Return the (X, Y) coordinate for the center point of the cell that contains the specified text.  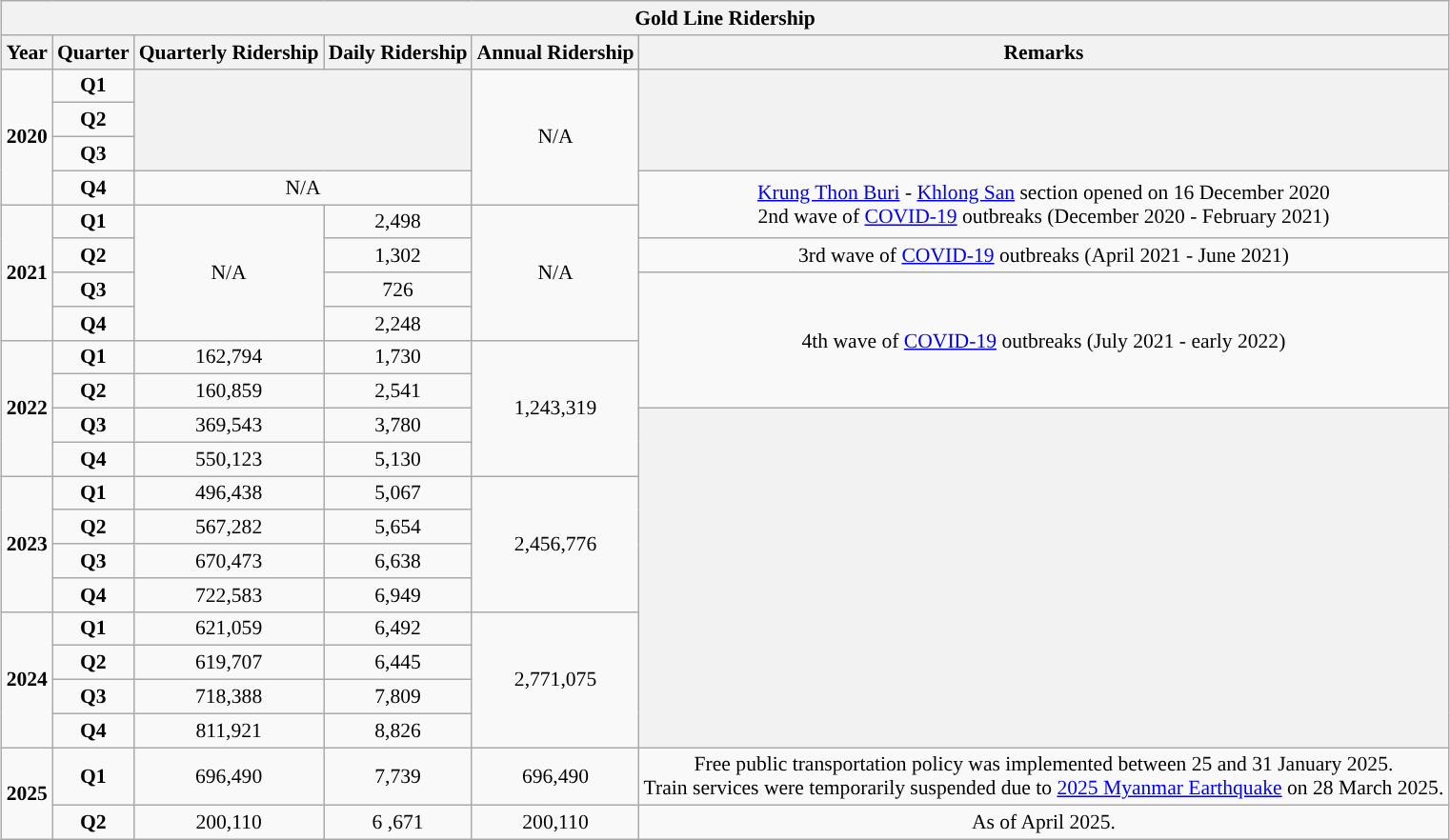
2,771,075 (554, 679)
7,809 (398, 696)
5,067 (398, 493)
670,473 (229, 561)
Remarks (1044, 51)
5,130 (398, 459)
Quarterly Ridership (229, 51)
2022 (27, 408)
4th wave of COVID-19 outbreaks (July 2021 - early 2022) (1044, 340)
7,739 (398, 775)
2,498 (398, 221)
6,638 (398, 561)
Daily Ridership (398, 51)
496,438 (229, 493)
162,794 (229, 357)
2025 (27, 792)
5,654 (398, 527)
811,921 (229, 730)
2,248 (398, 323)
2,456,776 (554, 544)
718,388 (229, 696)
2023 (27, 544)
621,059 (229, 629)
726 (398, 290)
369,543 (229, 425)
619,707 (229, 663)
Annual Ridership (554, 51)
160,859 (229, 391)
Krung Thon Buri - Khlong San section opened on 16 December 20202nd wave of COVID-19 outbreaks (December 2020 - February 2021) (1044, 204)
722,583 (229, 594)
2021 (27, 271)
Year (27, 51)
6,445 (398, 663)
1,302 (398, 255)
2024 (27, 679)
6,492 (398, 629)
2020 (27, 136)
1,730 (398, 357)
3,780 (398, 425)
567,282 (229, 527)
6,949 (398, 594)
As of April 2025. (1044, 823)
2,541 (398, 391)
Quarter (93, 51)
8,826 (398, 730)
550,123 (229, 459)
Gold Line Ridership (726, 18)
1,243,319 (554, 408)
3rd wave of COVID-19 outbreaks (April 2021 - June 2021) (1044, 255)
6 ,671 (398, 823)
